Provide the [x, y] coordinate of the cell's center where the given text is located.  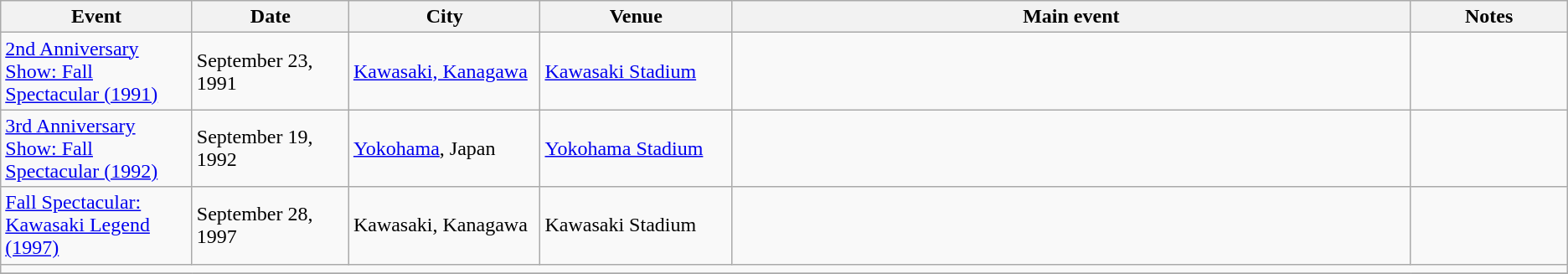
September 19, 1992 [270, 148]
Notes [1489, 17]
Fall Spectacular: Kawasaki Legend (1997) [97, 225]
2nd Anniversary Show: Fall Spectacular (1991) [97, 71]
September 23, 1991 [270, 71]
City [444, 17]
Main event [1072, 17]
Yokohama Stadium [637, 148]
Date [270, 17]
Yokohama, Japan [444, 148]
Venue [637, 17]
Event [97, 17]
September 28, 1997 [270, 225]
3rd Anniversary Show: Fall Spectacular (1992) [97, 148]
